Search for the cell housing the specified text and yield its (X, Y) center coordinate. 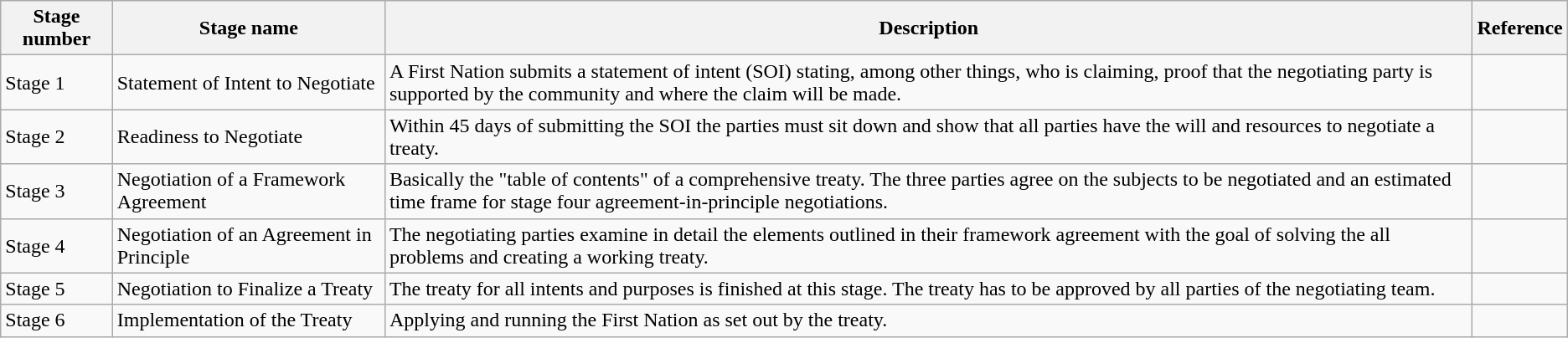
Stage 1 (57, 82)
Within 45 days of submitting the SOI the parties must sit down and show that all parties have the will and resources to negotiate a treaty. (928, 137)
Description (928, 28)
Readiness to Negotiate (248, 137)
Negotiation to Finalize a Treaty (248, 289)
Stage name (248, 28)
The treaty for all intents and purposes is finished at this stage. The treaty has to be approved by all parties of the negotiating team. (928, 289)
Applying and running the First Nation as set out by the treaty. (928, 320)
Reference (1519, 28)
Statement of Intent to Negotiate (248, 82)
Negotiation of a Framework Agreement (248, 191)
Implementation of the Treaty (248, 320)
Negotiation of an Agreement in Principle (248, 246)
Stage 6 (57, 320)
Stage 4 (57, 246)
Stage 5 (57, 289)
Stage number (57, 28)
Stage 2 (57, 137)
Stage 3 (57, 191)
